Pinpoint the cell where the given text exists, returning its [X, Y] midpoint coordinate. 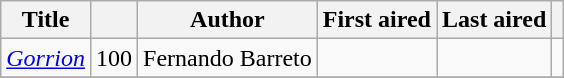
100 [114, 58]
Gorrion [46, 58]
Fernando Barreto [228, 58]
Author [228, 20]
Last aired [494, 20]
First aired [376, 20]
Title [46, 20]
